Locate the cell with the specified text and output its (X, Y) center coordinate. 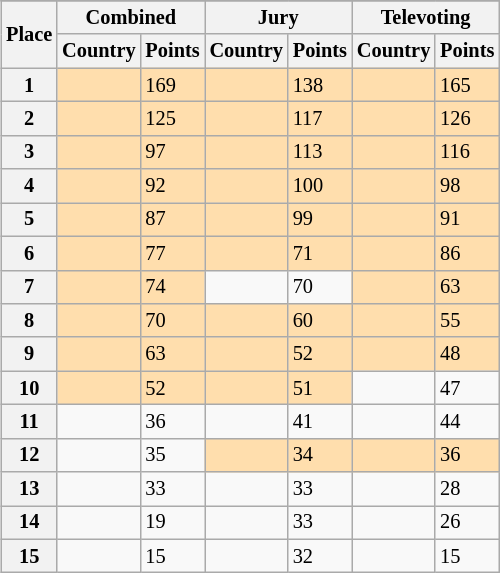
Place (29, 34)
28 (467, 489)
91 (467, 220)
100 (320, 186)
125 (172, 119)
26 (467, 523)
48 (467, 354)
35 (172, 455)
44 (467, 422)
9 (29, 354)
Jury (278, 18)
19 (172, 523)
99 (320, 220)
12 (29, 455)
98 (467, 186)
138 (320, 85)
14 (29, 523)
87 (172, 220)
10 (29, 388)
6 (29, 253)
97 (172, 152)
8 (29, 321)
2 (29, 119)
4 (29, 186)
116 (467, 152)
74 (172, 287)
77 (172, 253)
32 (320, 556)
113 (320, 152)
60 (320, 321)
13 (29, 489)
3 (29, 152)
1 (29, 85)
51 (320, 388)
86 (467, 253)
47 (467, 388)
34 (320, 455)
92 (172, 186)
7 (29, 287)
169 (172, 85)
55 (467, 321)
117 (320, 119)
41 (320, 422)
11 (29, 422)
126 (467, 119)
Televoting (426, 18)
71 (320, 253)
Combined (130, 18)
165 (467, 85)
5 (29, 220)
